Scan for the cell matching the given text and deliver its (X, Y) coordinate at center. 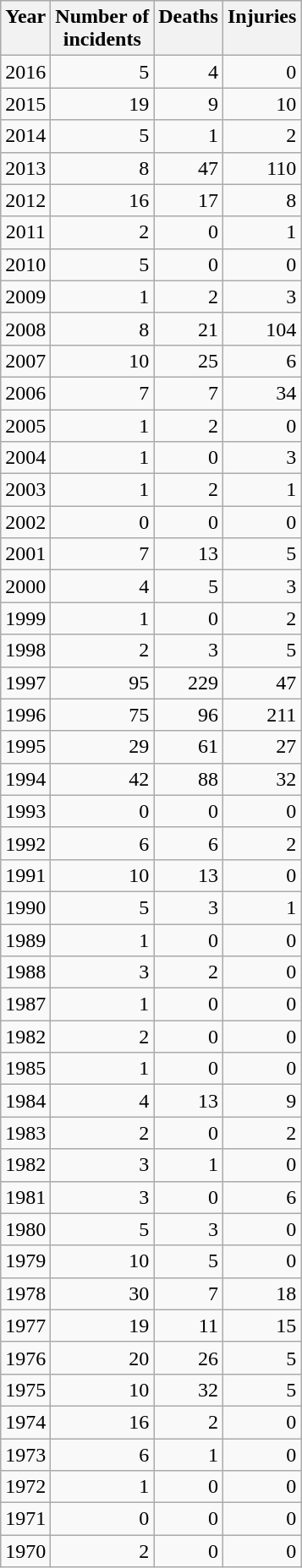
2005 (25, 425)
75 (102, 715)
Number ofincidents (102, 29)
1991 (25, 875)
2002 (25, 522)
Deaths (189, 29)
2009 (25, 297)
18 (261, 1293)
1979 (25, 1261)
61 (189, 747)
1977 (25, 1326)
1992 (25, 843)
26 (189, 1358)
110 (261, 168)
1997 (25, 683)
1974 (25, 1422)
17 (189, 200)
42 (102, 779)
Injuries (261, 29)
2013 (25, 168)
11 (189, 1326)
88 (189, 779)
229 (189, 683)
2008 (25, 329)
25 (189, 361)
1984 (25, 1101)
15 (261, 1326)
1990 (25, 907)
Year (25, 29)
1983 (25, 1133)
104 (261, 329)
2001 (25, 554)
1978 (25, 1293)
1987 (25, 1004)
1973 (25, 1454)
2007 (25, 361)
2000 (25, 586)
2006 (25, 393)
1976 (25, 1358)
34 (261, 393)
1971 (25, 1519)
1981 (25, 1197)
2010 (25, 264)
1972 (25, 1487)
21 (189, 329)
1993 (25, 811)
1996 (25, 715)
1988 (25, 972)
27 (261, 747)
30 (102, 1293)
1980 (25, 1229)
95 (102, 683)
1995 (25, 747)
2004 (25, 458)
2012 (25, 200)
1970 (25, 1551)
2015 (25, 104)
211 (261, 715)
2011 (25, 232)
96 (189, 715)
29 (102, 747)
1994 (25, 779)
1975 (25, 1390)
2016 (25, 72)
1998 (25, 651)
20 (102, 1358)
1999 (25, 618)
2003 (25, 490)
1985 (25, 1069)
1989 (25, 940)
2014 (25, 136)
